Determine the (x, y) coordinate at the center of the cell enclosing the given text.  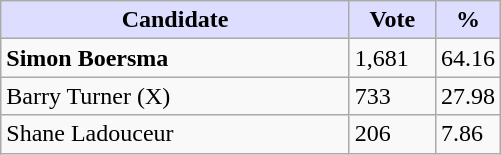
1,681 (392, 58)
Candidate (176, 20)
Barry Turner (X) (176, 96)
733 (392, 96)
Simon Boersma (176, 58)
27.98 (468, 96)
7.86 (468, 134)
Vote (392, 20)
% (468, 20)
64.16 (468, 58)
206 (392, 134)
Shane Ladouceur (176, 134)
